Provide the [X, Y] coordinate of the cell's center where the given text is located.  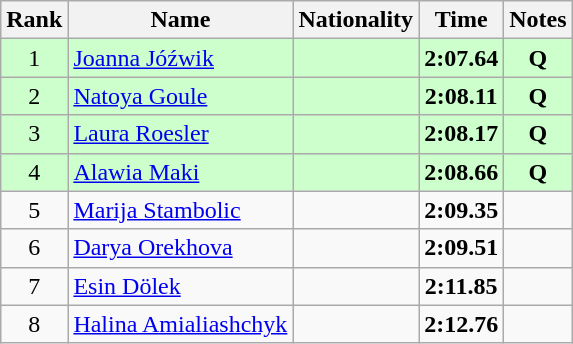
2:09.35 [462, 210]
Time [462, 20]
Laura Roesler [180, 134]
Halina Amialiashchyk [180, 324]
1 [34, 58]
Notes [538, 20]
2:08.17 [462, 134]
Darya Orekhova [180, 248]
2:08.11 [462, 96]
2:11.85 [462, 286]
2 [34, 96]
8 [34, 324]
Marija Stambolic [180, 210]
Name [180, 20]
Esin Dölek [180, 286]
2:12.76 [462, 324]
Alawia Maki [180, 172]
2:07.64 [462, 58]
2:09.51 [462, 248]
7 [34, 286]
Nationality [356, 20]
5 [34, 210]
Joanna Jóźwik [180, 58]
6 [34, 248]
2:08.66 [462, 172]
Natoya Goule [180, 96]
Rank [34, 20]
3 [34, 134]
4 [34, 172]
